Locate the cell with the specified text and output its [X, Y] center coordinate. 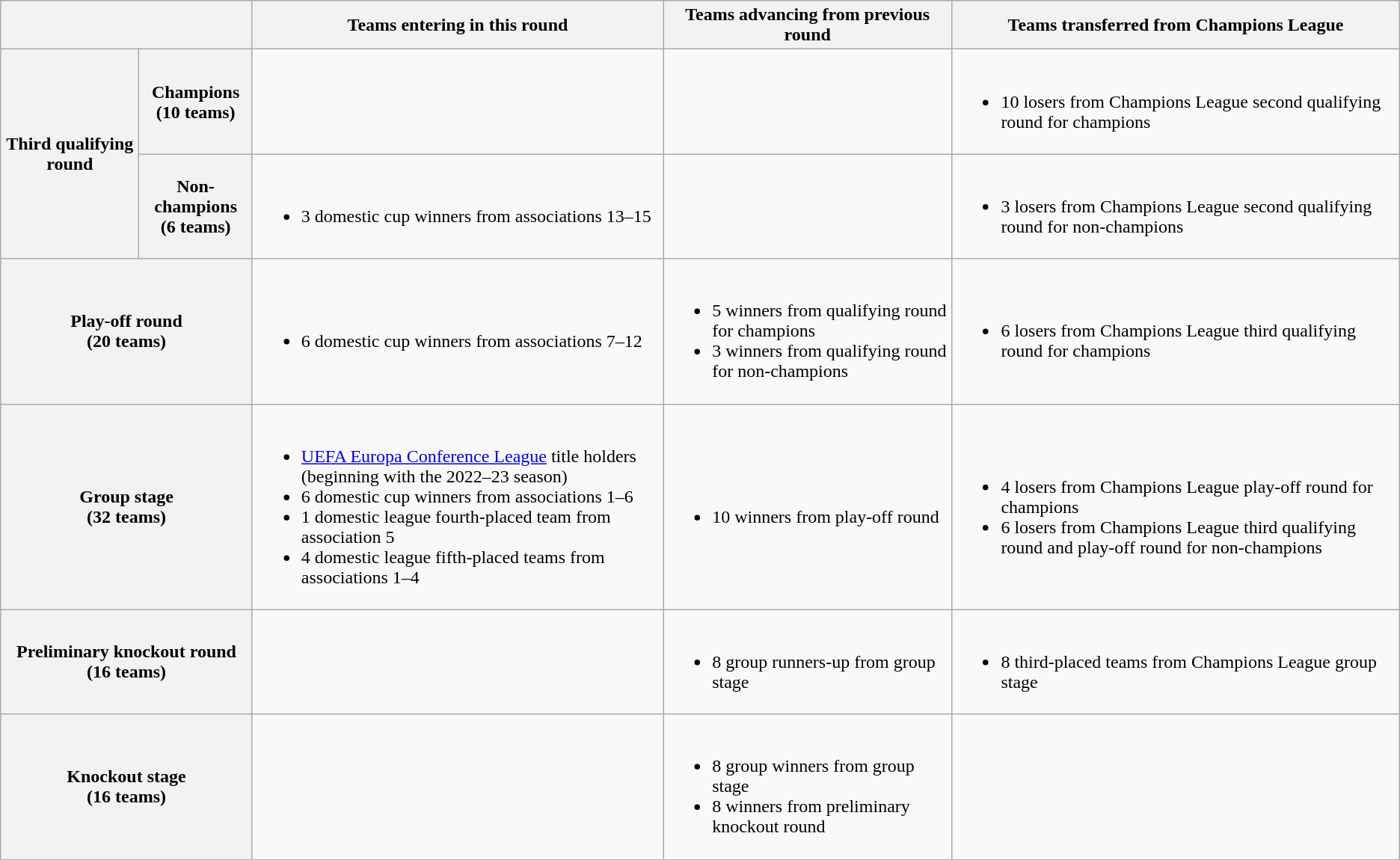
Play-off round(20 teams) [127, 331]
Teams advancing from previous round [808, 25]
10 winners from play-off round [808, 507]
10 losers from Champions League second qualifying round for champions [1176, 102]
8 group runners-up from group stage [808, 662]
Knockout stage(16 teams) [127, 787]
3 losers from Champions League second qualifying round for non-champions [1176, 206]
4 losers from Champions League play-off round for champions6 losers from Champions League third qualifying round and play-off round for non-champions [1176, 507]
8 group winners from group stage8 winners from preliminary knockout round [808, 787]
Champions(10 teams) [196, 102]
Non-champions(6 teams) [196, 206]
6 losers from Champions League third qualifying round for champions [1176, 331]
6 domestic cup winners from associations 7–12 [458, 331]
Teams entering in this round [458, 25]
3 domestic cup winners from associations 13–15 [458, 206]
Preliminary knockout round(16 teams) [127, 662]
Teams transferred from Champions League [1176, 25]
5 winners from qualifying round for champions3 winners from qualifying round for non-champions [808, 331]
Third qualifying round [70, 154]
8 third-placed teams from Champions League group stage [1176, 662]
Group stage(32 teams) [127, 507]
